Return the (X, Y) coordinate for the center point of the cell that contains the specified text.  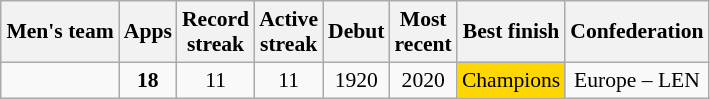
Activestreak (288, 32)
Mostrecent (424, 32)
Champions (511, 80)
Europe – LEN (636, 80)
1920 (356, 80)
2020 (424, 80)
Apps (148, 32)
Recordstreak (216, 32)
Men's team (60, 32)
18 (148, 80)
Confederation (636, 32)
Debut (356, 32)
Best finish (511, 32)
